Determine the [X, Y] coordinate at the center of the cell enclosing the given text.  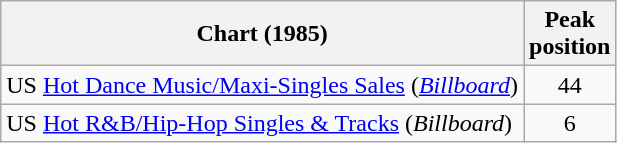
6 [570, 123]
US Hot R&B/Hip-Hop Singles & Tracks (Billboard) [262, 123]
US Hot Dance Music/Maxi-Singles Sales (Billboard) [262, 85]
Peakposition [570, 34]
44 [570, 85]
Chart (1985) [262, 34]
